Find where the given text appears and provide that cell's center as (X, Y) coordinate. 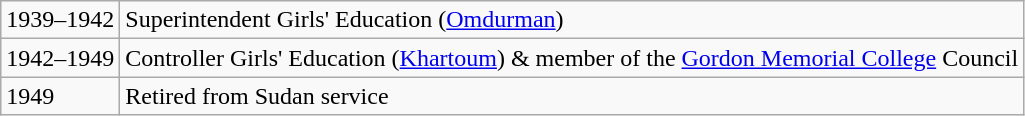
Superintendent Girls' Education (Omdurman) (572, 20)
1942–1949 (60, 58)
1939–1942 (60, 20)
Controller Girls' Education (Khartoum) & member of the Gordon Memorial College Council (572, 58)
Retired from Sudan service (572, 96)
1949 (60, 96)
